Output the (X, Y) coordinate of the center of the cell containing the given text.  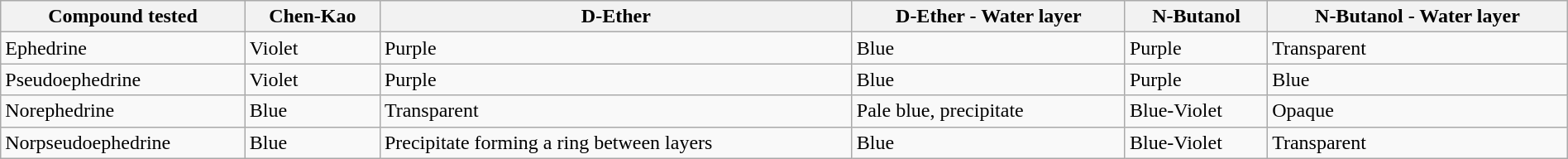
Opaque (1417, 111)
Norephedrine (123, 111)
Compound tested (123, 17)
Chen-Kao (313, 17)
D-Ether (615, 17)
Ephedrine (123, 48)
Pale blue, precipitate (988, 111)
D-Ether - Water layer (988, 17)
Norpseudoephedrine (123, 142)
N-Butanol - Water layer (1417, 17)
N-Butanol (1196, 17)
Pseudoephedrine (123, 79)
Precipitate forming a ring between layers (615, 142)
